Provide the [x, y] coordinate of the cell's center where the given text is located.  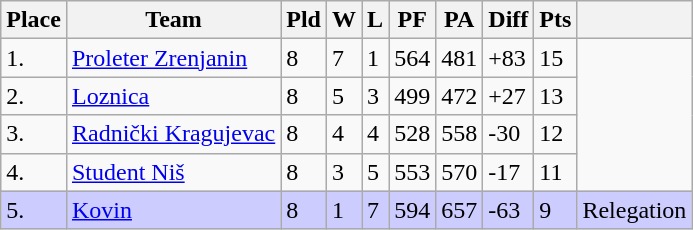
553 [412, 172]
Pld [304, 20]
499 [412, 96]
PA [460, 20]
4. [34, 172]
-63 [508, 210]
L [376, 20]
Student Niš [173, 172]
12 [556, 134]
+27 [508, 96]
3. [34, 134]
Loznica [173, 96]
Pts [556, 20]
W [344, 20]
657 [460, 210]
Relegation [634, 210]
+83 [508, 58]
9 [556, 210]
594 [412, 210]
528 [412, 134]
481 [460, 58]
PF [412, 20]
5. [34, 210]
13 [556, 96]
-30 [508, 134]
472 [460, 96]
-17 [508, 172]
Radnički Kragujevac [173, 134]
570 [460, 172]
Proleter Zrenjanin [173, 58]
1. [34, 58]
564 [412, 58]
11 [556, 172]
2. [34, 96]
Diff [508, 20]
15 [556, 58]
Team [173, 20]
Place [34, 20]
Kovin [173, 210]
558 [460, 134]
